Find where the given text appears and provide that cell's center as (X, Y) coordinate. 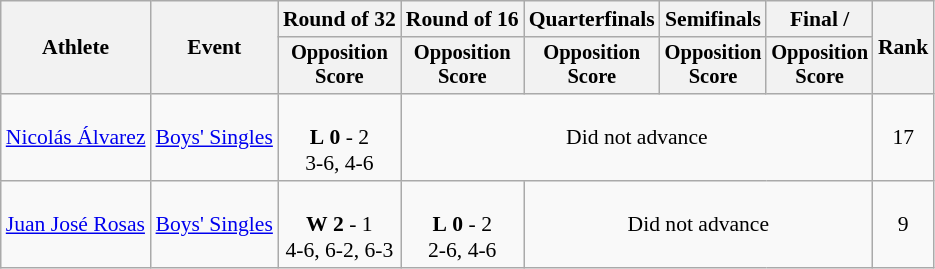
Athlete (76, 48)
Round of 16 (462, 19)
Semifinals (714, 19)
Nicolás Álvarez (76, 138)
Rank (904, 48)
L 0 - 2 3-6, 4-6 (340, 138)
17 (904, 138)
Final / (820, 19)
Quarterfinals (592, 19)
Round of 32 (340, 19)
Event (214, 48)
W 2 - 1 4-6, 6-2, 6-3 (340, 224)
9 (904, 224)
Juan José Rosas (76, 224)
L 0 - 2 2-6, 4-6 (462, 224)
